Identify which cell holds the provided text, then report its [X, Y] central coordinate. 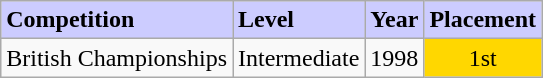
Level [298, 20]
1998 [394, 58]
Intermediate [298, 58]
Placement [483, 20]
1st [483, 58]
Competition [117, 20]
Year [394, 20]
British Championships [117, 58]
